Provide the (X, Y) coordinate of the cell's center where the given text is located.  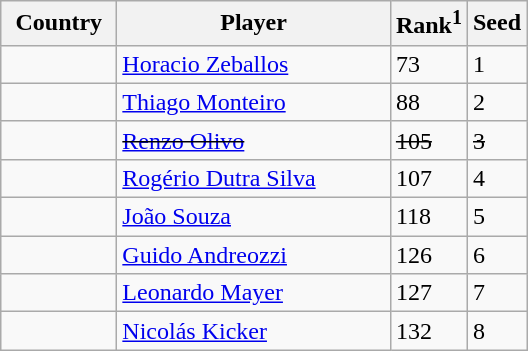
Leonardo Mayer (254, 293)
126 (428, 255)
8 (496, 331)
Seed (496, 24)
5 (496, 217)
Guido Andreozzi (254, 255)
Rogério Dutra Silva (254, 178)
6 (496, 255)
Country (59, 24)
132 (428, 331)
4 (496, 178)
2 (496, 102)
1 (496, 64)
Renzo Olivo (254, 140)
127 (428, 293)
107 (428, 178)
73 (428, 64)
118 (428, 217)
Horacio Zeballos (254, 64)
Player (254, 24)
88 (428, 102)
Thiago Monteiro (254, 102)
Nicolás Kicker (254, 331)
7 (496, 293)
105 (428, 140)
João Souza (254, 217)
3 (496, 140)
Rank1 (428, 24)
